Capture the cell that displays the provided text and extract its (x, y) central coordinate. 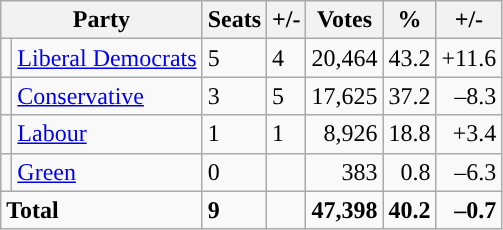
Party (102, 20)
% (410, 20)
17,625 (344, 96)
18.8 (410, 134)
8,926 (344, 134)
0.8 (410, 172)
+3.4 (469, 134)
4 (286, 58)
–8.3 (469, 96)
40.2 (410, 210)
Liberal Democrats (107, 58)
0 (234, 172)
–6.3 (469, 172)
47,398 (344, 210)
–0.7 (469, 210)
Labour (107, 134)
Votes (344, 20)
+11.6 (469, 58)
Green (107, 172)
3 (234, 96)
9 (234, 210)
Seats (234, 20)
Conservative (107, 96)
Total (102, 210)
383 (344, 172)
43.2 (410, 58)
20,464 (344, 58)
37.2 (410, 96)
